Output the [X, Y] coordinate of the center of the cell containing the given text.  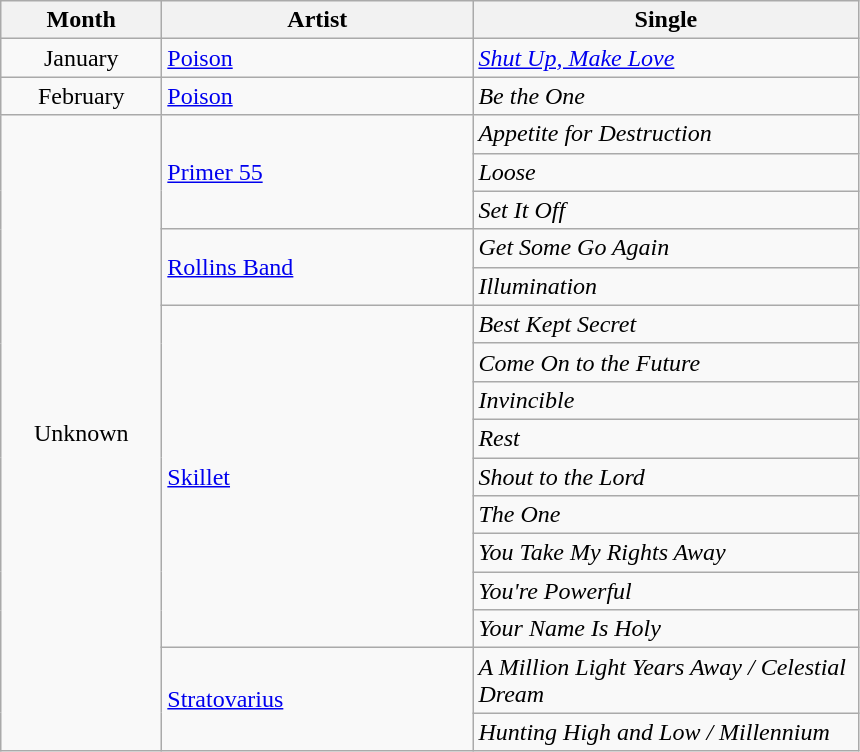
You Take My Rights Away [666, 553]
Your Name Is Holy [666, 629]
Shut Up, Make Love [666, 58]
You're Powerful [666, 591]
The One [666, 515]
February [82, 96]
Get Some Go Again [666, 248]
Best Kept Secret [666, 324]
Rollins Band [318, 267]
Stratovarius [318, 700]
Invincible [666, 400]
Month [82, 20]
Be the One [666, 96]
Primer 55 [318, 172]
Single [666, 20]
Set It Off [666, 210]
Skillet [318, 476]
Artist [318, 20]
Come On to the Future [666, 362]
Unknown [82, 433]
A Million Light Years Away / Celestial Dream [666, 680]
Rest [666, 438]
Shout to the Lord [666, 477]
Loose [666, 172]
Hunting High and Low / Millennium [666, 732]
January [82, 58]
Illumination [666, 286]
Appetite for Destruction [666, 134]
